Extract the [X, Y] coordinate from the center of the cell holding the provided text.  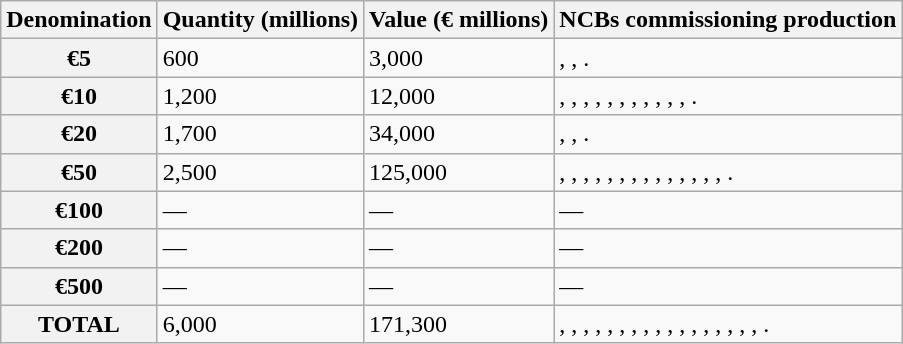
€50 [79, 172]
€500 [79, 286]
34,000 [459, 134]
600 [260, 58]
€200 [79, 248]
€10 [79, 96]
1,700 [260, 134]
Quantity (millions) [260, 20]
€5 [79, 58]
, , , , , , , , , , , . [728, 96]
2,500 [260, 172]
12,000 [459, 96]
3,000 [459, 58]
6,000 [260, 324]
, , , , , , , , , , , , , , , , , . [728, 324]
TOTAL [79, 324]
NCBs commissioning production [728, 20]
Denomination [79, 20]
, , , , , , , , , , , , , , . [728, 172]
125,000 [459, 172]
Value (€ millions) [459, 20]
€100 [79, 210]
€20 [79, 134]
1,200 [260, 96]
171,300 [459, 324]
